Find where the given text appears and provide that cell's center as [X, Y] coordinate. 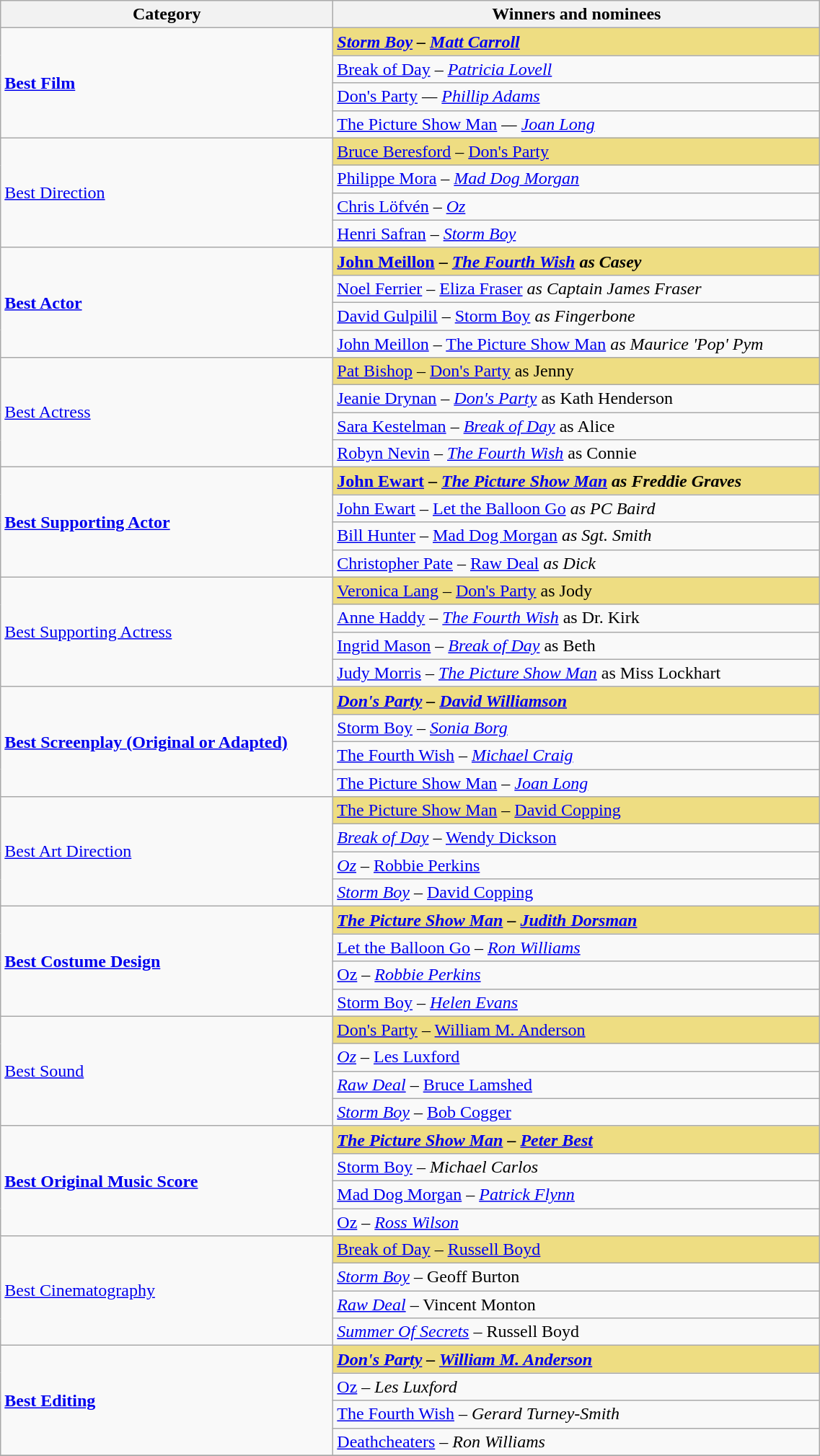
John Meillon – The Picture Show Man as Maurice 'Pop' Pym [577, 344]
Best Costume Design [167, 961]
Let the Balloon Go – Ron Williams [577, 948]
Category [167, 14]
Ingrid Mason – Break of Day as Beth [577, 645]
Best Art Direction [167, 852]
Best Actor [167, 302]
Veronica Lang – Don's Party as Jody [577, 591]
Storm Boy – Sonia Borg [577, 728]
Break of Day – Patricia Lovell [577, 69]
Chris Löfvén – Oz [577, 206]
Best Direction [167, 193]
Best Film [167, 83]
The Picture Show Man – Joan Long [577, 782]
Winners and nominees [577, 14]
The Fourth Wish – Michael Craig [577, 755]
The Picture Show Man – David Copping [577, 811]
Judy Morris – The Picture Show Man as Miss Lockhart [577, 673]
Storm Boy – Matt Carroll [577, 42]
Noel Ferrier – Eliza Fraser as Captain James Fraser [577, 288]
Don's Party – David Williamson [577, 700]
Don's Party — Phillip Adams [577, 97]
The Fourth Wish – Gerard Turney-Smith [577, 1414]
The Picture Show Man – Peter Best [577, 1139]
Best Supporting Actor [167, 522]
Oz – Ross Wilson [577, 1222]
Anne Haddy – The Fourth Wish as Dr. Kirk [577, 618]
Best Editing [167, 1400]
Deathcheaters – Ron Williams [577, 1442]
John Ewart – Let the Balloon Go as PC Baird [577, 508]
Henri Safran – Storm Boy [577, 234]
Bruce Beresford – Don's Party [577, 151]
John Meillon – The Fourth Wish as Casey [577, 261]
John Ewart – The Picture Show Man as Freddie Graves [577, 481]
Best Supporting Actress [167, 632]
Storm Boy – David Copping [577, 893]
Pat Bishop – Don's Party as Jenny [577, 371]
The Picture Show Man – Judith Dorsman [577, 920]
Bill Hunter – Mad Dog Morgan as Sgt. Smith [577, 536]
Best Original Music Score [167, 1181]
Storm Boy – Bob Cogger [577, 1112]
Storm Boy – Geoff Burton [577, 1277]
Best Actress [167, 412]
Storm Boy – Helen Evans [577, 1002]
Break of Day – Wendy Dickson [577, 838]
Summer Of Secrets – Russell Boyd [577, 1332]
Raw Deal – Vincent Monton [577, 1305]
Sara Kestelman – Break of Day as Alice [577, 426]
David Gulpilil – Storm Boy as Fingerbone [577, 316]
Best Screenplay (Original or Adapted) [167, 741]
Best Sound [167, 1071]
The Picture Show Man — Joan Long [577, 124]
Storm Boy – Michael Carlos [577, 1167]
Christopher Pate – Raw Deal as Dick [577, 563]
Raw Deal – Bruce Lamshed [577, 1085]
Mad Dog Morgan – Patrick Flynn [577, 1194]
Robyn Nevin – The Fourth Wish as Connie [577, 454]
Philippe Mora – Mad Dog Morgan [577, 179]
Break of Day – Russell Boyd [577, 1250]
Best Cinematography [167, 1291]
Jeanie Drynan – Don's Party as Kath Henderson [577, 399]
